Identify which cell holds the provided text, then report its (x, y) central coordinate. 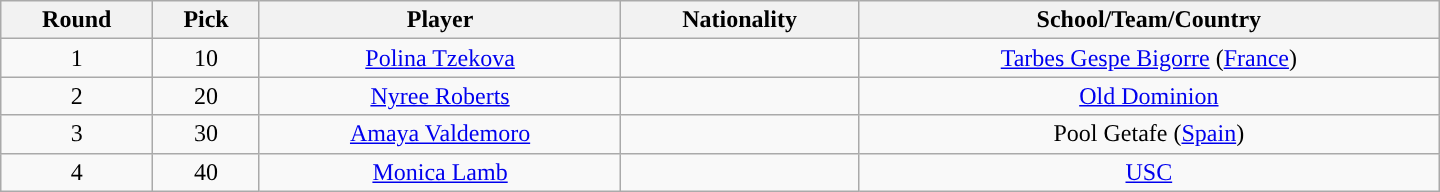
10 (206, 58)
Player (440, 20)
Pick (206, 20)
Amaya Valdemoro (440, 134)
20 (206, 96)
2 (77, 96)
Round (77, 20)
40 (206, 172)
4 (77, 172)
Polina Tzekova (440, 58)
Nationality (740, 20)
Pool Getafe (Spain) (1148, 134)
Monica Lamb (440, 172)
Nyree Roberts (440, 96)
Old Dominion (1148, 96)
Tarbes Gespe Bigorre (France) (1148, 58)
USC (1148, 172)
3 (77, 134)
1 (77, 58)
30 (206, 134)
School/Team/Country (1148, 20)
